Determine the (X, Y) coordinate at the center of the cell enclosing the given text.  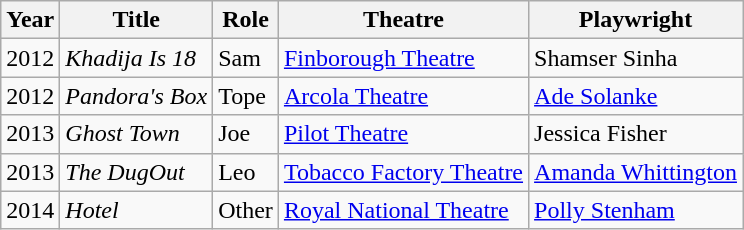
Tope (246, 96)
Jessica Fisher (636, 134)
Ade Solanke (636, 96)
Pandora's Box (136, 96)
Sam (246, 58)
Shamser Sinha (636, 58)
Other (246, 210)
Khadija Is 18 (136, 58)
Pilot Theatre (403, 134)
Role (246, 20)
Tobacco Factory Theatre (403, 172)
Polly Stenham (636, 210)
Joe (246, 134)
Ghost Town (136, 134)
Year (30, 20)
Hotel (136, 210)
2014 (30, 210)
The DugOut (136, 172)
Amanda Whittington (636, 172)
Royal National Theatre (403, 210)
Finborough Theatre (403, 58)
Theatre (403, 20)
Leo (246, 172)
Playwright (636, 20)
Title (136, 20)
Arcola Theatre (403, 96)
